Locate the cell with the specified text and output its (X, Y) center coordinate. 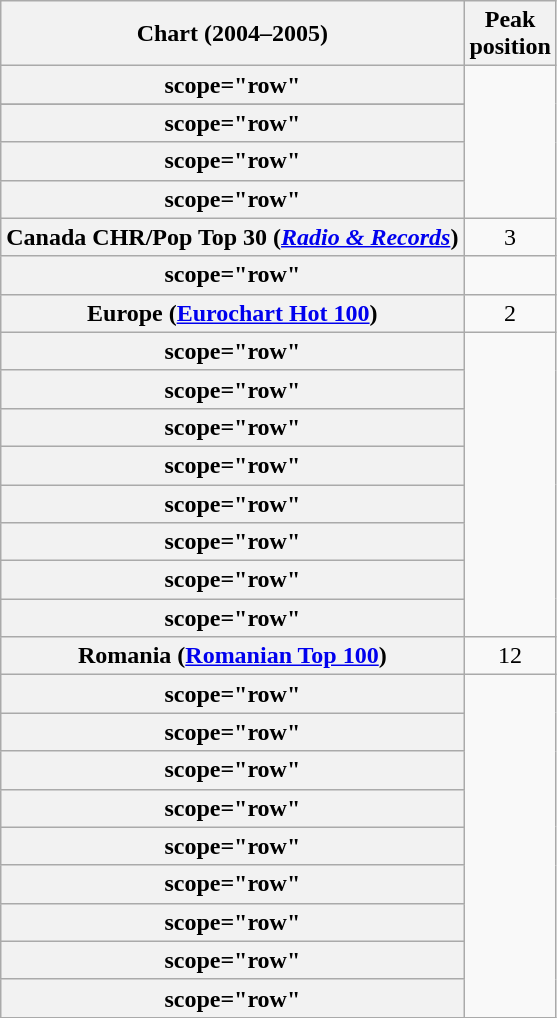
Peakposition (510, 34)
Romania (Romanian Top 100) (232, 656)
Chart (2004–2005) (232, 34)
Canada CHR/Pop Top 30 (Radio & Records) (232, 237)
12 (510, 656)
2 (510, 313)
Europe (Eurochart Hot 100) (232, 313)
3 (510, 237)
